Provide the (X, Y) coordinate of the cell's center where the given text is located.  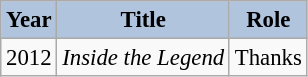
Role (268, 20)
Year (29, 20)
Title (144, 20)
2012 (29, 58)
Inside the Legend (144, 58)
Thanks (268, 58)
